Pinpoint the cell where the given text exists, returning its (X, Y) midpoint coordinate. 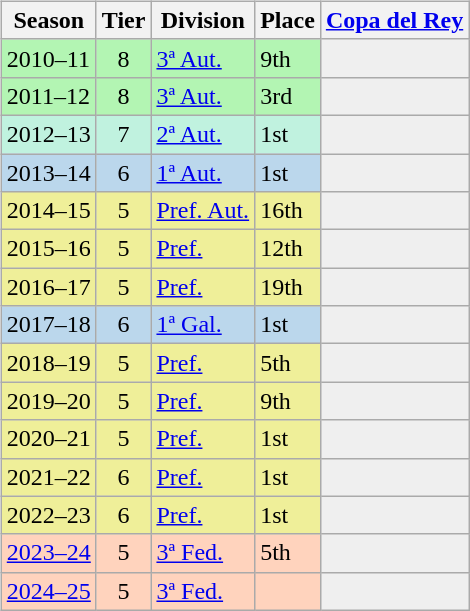
16th (288, 211)
7 (124, 134)
Tier (124, 20)
1ª Aut. (203, 173)
Division (203, 20)
19th (288, 287)
Season (48, 20)
Copa del Rey (394, 20)
2014–15 (48, 211)
Place (288, 20)
Pref. Aut. (203, 211)
2017–18 (48, 325)
2019–20 (48, 401)
2018–19 (48, 363)
3rd (288, 96)
1ª Gal. (203, 325)
2ª Aut. (203, 134)
2021–22 (48, 477)
2012–13 (48, 134)
2011–12 (48, 96)
2015–16 (48, 249)
2024–25 (48, 591)
2022–23 (48, 515)
12th (288, 249)
2016–17 (48, 287)
2023–24 (48, 553)
2013–14 (48, 173)
2020–21 (48, 439)
2010–11 (48, 58)
